Scan for the cell matching the given text and deliver its (X, Y) coordinate at center. 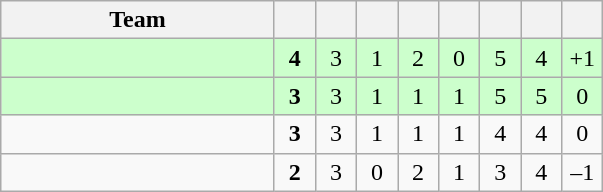
Team (138, 20)
+1 (582, 58)
–1 (582, 172)
